Output the (x, y) coordinate of the center of the cell containing the given text.  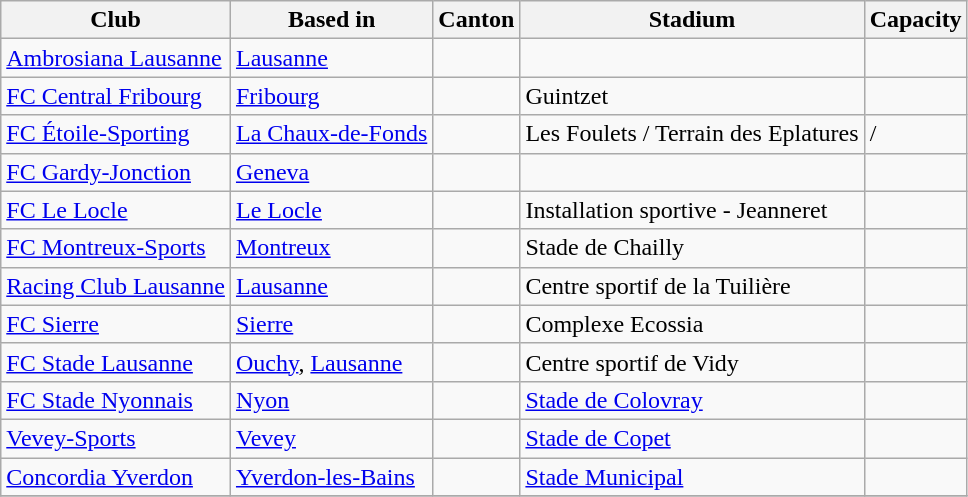
Club (116, 20)
Stade de Chailly (692, 248)
FC Étoile-Sporting (116, 134)
Canton (476, 20)
Stade Municipal (692, 477)
Vevey (331, 438)
Based in (331, 20)
Les Foulets / Terrain des Eplatures (692, 134)
Installation sportive - Jeanneret (692, 210)
FC Sierre (116, 324)
Ouchy, Lausanne (331, 362)
FC Stade Lausanne (116, 362)
Centre sportif de la Tuilière (692, 286)
Montreux (331, 248)
Stadium (692, 20)
Geneva (331, 172)
Stade de Colovray (692, 400)
Ambrosiana Lausanne (116, 58)
FC Montreux-Sports (116, 248)
Fribourg (331, 96)
Sierre (331, 324)
FC Le Locle (116, 210)
Stade de Copet (692, 438)
Centre sportif de Vidy (692, 362)
FC Gardy-Jonction (116, 172)
/ (916, 134)
Complexe Ecossia (692, 324)
Yverdon-les-Bains (331, 477)
Concordia Yverdon (116, 477)
Guintzet (692, 96)
FC Stade Nyonnais (116, 400)
Vevey-Sports (116, 438)
Nyon (331, 400)
La Chaux-de-Fonds (331, 134)
FC Central Fribourg (116, 96)
Capacity (916, 20)
Racing Club Lausanne (116, 286)
Le Locle (331, 210)
